From the cell containing the given text, extract its center point as [x, y] coordinate. 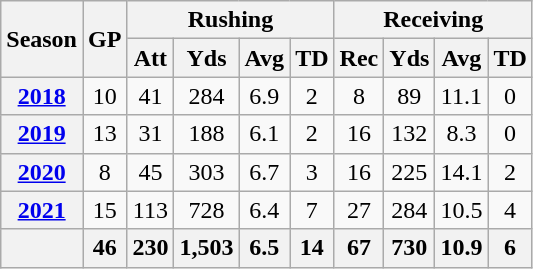
1,503 [206, 248]
14 [312, 248]
Season [42, 39]
8.3 [462, 134]
113 [150, 210]
6 [510, 248]
3 [312, 172]
Receiving [433, 20]
45 [150, 172]
2018 [42, 96]
730 [410, 248]
4 [510, 210]
15 [104, 210]
31 [150, 134]
6.7 [264, 172]
GP [104, 39]
6.4 [264, 210]
2020 [42, 172]
2021 [42, 210]
41 [150, 96]
225 [410, 172]
14.1 [462, 172]
10 [104, 96]
Rushing [230, 20]
10.9 [462, 248]
6.1 [264, 134]
13 [104, 134]
89 [410, 96]
188 [206, 134]
2019 [42, 134]
7 [312, 210]
6.9 [264, 96]
10.5 [462, 210]
132 [410, 134]
67 [359, 248]
27 [359, 210]
Rec [359, 58]
728 [206, 210]
6.5 [264, 248]
46 [104, 248]
11.1 [462, 96]
Att [150, 58]
303 [206, 172]
230 [150, 248]
